Locate the cell with the specified text and output its [x, y] center coordinate. 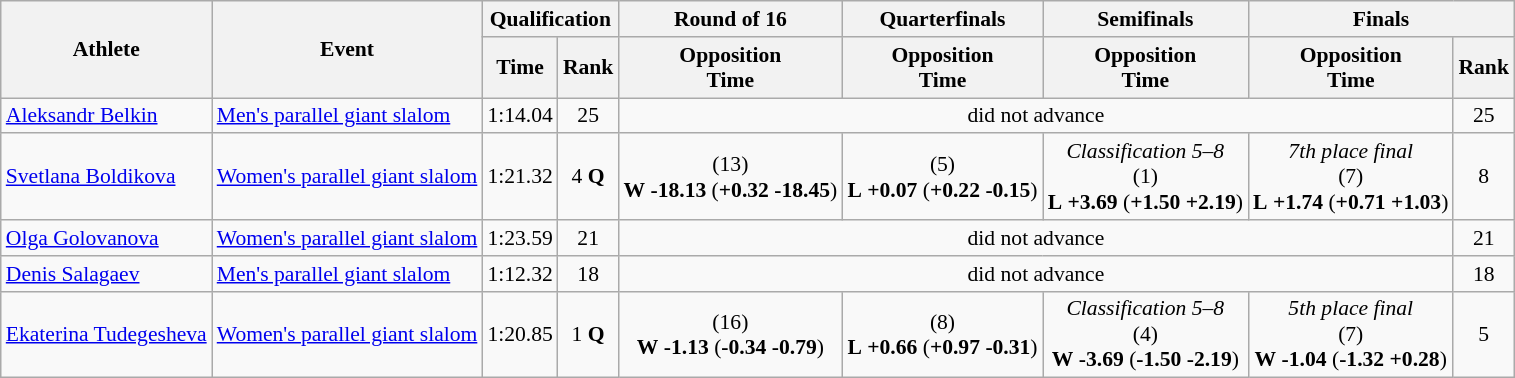
Event [348, 50]
(16)W -1.13 (-0.34 -0.79) [730, 334]
Qualification [550, 19]
Svetlana Boldikova [106, 178]
Denis Salagaev [106, 274]
7th place final (7)L +1.74 (+0.71 +1.03) [1350, 178]
(8)L +0.66 (+0.97 -0.31) [942, 334]
(5)L +0.07 (+0.22 -0.15) [942, 178]
1:21.32 [520, 178]
Quarterfinals [942, 19]
Olga Golovanova [106, 238]
1:14.04 [520, 116]
Classification 5–8 (4)W -3.69 (-1.50 -2.19) [1146, 334]
5th place final (7)W -1.04 (-1.32 +0.28) [1350, 334]
4 Q [588, 178]
8 [1484, 178]
Finals [1381, 19]
5 [1484, 334]
Ekaterina Tudegesheva [106, 334]
1:12.32 [520, 274]
Round of 16 [730, 19]
Time [520, 68]
1:23.59 [520, 238]
1:20.85 [520, 334]
(13)W -18.13 (+0.32 -18.45) [730, 178]
Semifinals [1146, 19]
Aleksandr Belkin [106, 116]
Athlete [106, 50]
Classification 5–8 (1)L +3.69 (+1.50 +2.19) [1146, 178]
1 Q [588, 334]
